Provide the [x, y] coordinate of the cell's center where the given text is located.  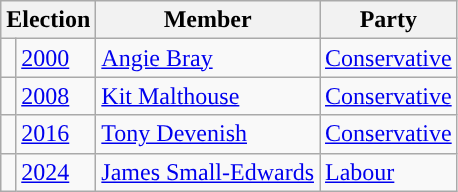
Angie Bray [208, 58]
2016 [56, 134]
2024 [56, 172]
Party [389, 20]
Member [208, 20]
Election [48, 20]
2000 [56, 58]
Labour [389, 172]
Kit Malthouse [208, 96]
2008 [56, 96]
James Small-Edwards [208, 172]
Tony Devenish [208, 134]
